Return the (x, y) coordinate for the center point of the cell that contains the specified text.  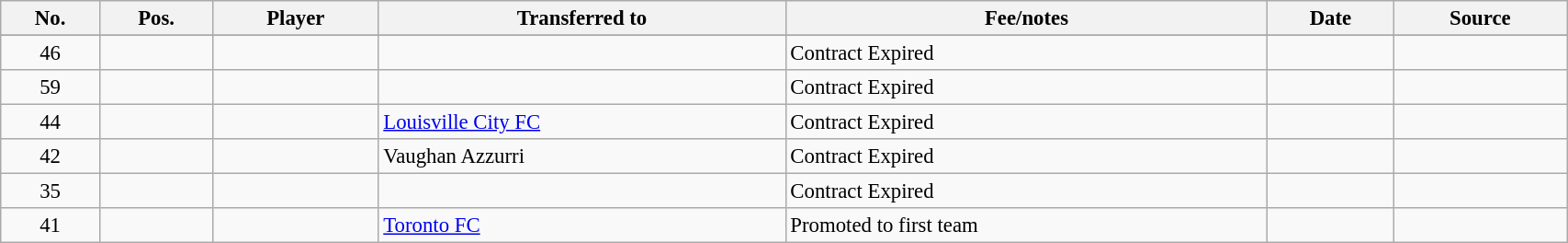
41 (51, 226)
Louisville City FC (582, 122)
Source (1481, 18)
Date (1330, 18)
Fee/notes (1027, 18)
Vaughan Azzurri (582, 156)
Pos. (156, 18)
Promoted to first team (1027, 226)
Transferred to (582, 18)
46 (51, 53)
Toronto FC (582, 226)
Player (296, 18)
No. (51, 18)
35 (51, 191)
59 (51, 87)
42 (51, 156)
44 (51, 122)
